Find where the given text appears and provide that cell's center as (x, y) coordinate. 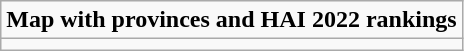
Map with provinces and HAI 2022 rankings (232, 20)
